Search for the cell housing the specified text and yield its [X, Y] center coordinate. 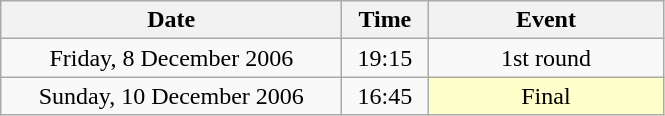
Sunday, 10 December 2006 [172, 96]
Friday, 8 December 2006 [172, 58]
Event [546, 20]
19:15 [385, 58]
Date [172, 20]
1st round [546, 58]
Time [385, 20]
Final [546, 96]
16:45 [385, 96]
